Detect which cell encompasses the target text, then output its (x, y) center coordinate. 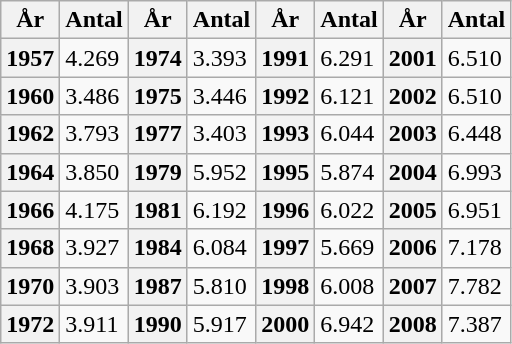
1992 (286, 96)
2005 (412, 210)
1979 (158, 172)
1981 (158, 210)
6.942 (349, 324)
1995 (286, 172)
5.952 (221, 172)
2006 (412, 248)
1960 (30, 96)
6.951 (476, 210)
1964 (30, 172)
6.291 (349, 58)
6.044 (349, 134)
3.850 (94, 172)
6.192 (221, 210)
7.782 (476, 286)
7.387 (476, 324)
1962 (30, 134)
6.121 (349, 96)
6.008 (349, 286)
3.403 (221, 134)
3.486 (94, 96)
3.793 (94, 134)
2003 (412, 134)
3.446 (221, 96)
3.903 (94, 286)
1984 (158, 248)
2008 (412, 324)
2002 (412, 96)
1972 (30, 324)
1975 (158, 96)
2007 (412, 286)
1991 (286, 58)
1997 (286, 248)
5.669 (349, 248)
2004 (412, 172)
1974 (158, 58)
6.022 (349, 210)
6.084 (221, 248)
4.175 (94, 210)
6.993 (476, 172)
7.178 (476, 248)
1993 (286, 134)
5.874 (349, 172)
4.269 (94, 58)
3.927 (94, 248)
1996 (286, 210)
5.810 (221, 286)
5.917 (221, 324)
1970 (30, 286)
2001 (412, 58)
1990 (158, 324)
1966 (30, 210)
1998 (286, 286)
3.911 (94, 324)
1968 (30, 248)
2000 (286, 324)
1987 (158, 286)
1977 (158, 134)
6.448 (476, 134)
3.393 (221, 58)
1957 (30, 58)
